Pinpoint the cell where the given text exists, returning its [X, Y] midpoint coordinate. 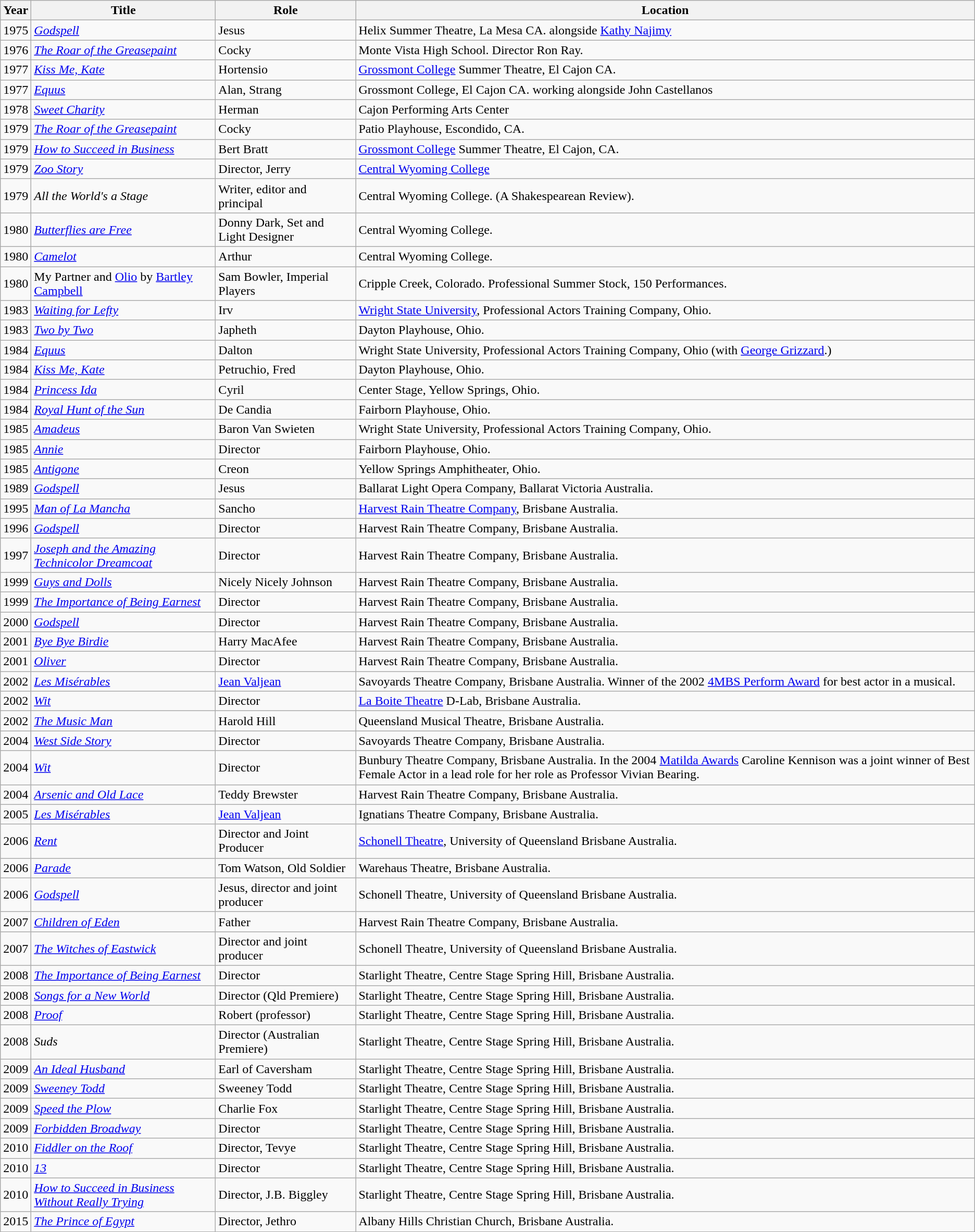
1997 [16, 555]
Teddy Brewster [285, 794]
How to Succeed in Business Without Really Trying [123, 1195]
Oliver [123, 662]
Harry MacAfee [285, 642]
Savoyards Theatre Company, Brisbane Australia. Winner of the 2002 4MBS Perform Award for best actor in a musical. [665, 681]
Nicely Nicely Johnson [285, 582]
West Side Story [123, 741]
Savoyards Theatre Company, Brisbane Australia. [665, 741]
Robert (professor) [285, 1015]
2000 [16, 621]
Waiting for Lefty [123, 310]
Year [16, 10]
De Candia [285, 409]
Cyril [285, 390]
Director (Qld Premiere) [285, 995]
Songs for a New World [123, 995]
Irv [285, 310]
Role [285, 10]
Earl of Caversham [285, 1069]
La Boite Theatre D-Lab, Brisbane Australia. [665, 701]
Guys and Dolls [123, 582]
Father [285, 922]
Zoo Story [123, 169]
The Witches of Eastwick [123, 948]
My Partner and Olio by Bartley Campbell [123, 283]
Queensland Musical Theatre, Brisbane Australia. [665, 721]
1976 [16, 50]
Wright State University, Professional Actors Training Company, Ohio (with George Grizzard.) [665, 350]
Title [123, 10]
Bert Bratt [285, 149]
Cripple Creek, Colorado. Professional Summer Stock, 150 Performances. [665, 283]
Tom Watson, Old Soldier [285, 868]
Yellow Springs Amphitheater, Ohio. [665, 469]
1989 [16, 489]
Japheth [285, 330]
Children of Eden [123, 922]
Central Wyoming College. (A Shakespearean Review). [665, 196]
Helix Summer Theatre, La Mesa CA. alongside Kathy Najimy [665, 30]
Sweet Charity [123, 109]
1996 [16, 528]
Patio Playhouse, Escondido, CA. [665, 129]
Proof [123, 1015]
All the World's a Stage [123, 196]
Albany Hills Christian Church, Brisbane Australia. [665, 1222]
2005 [16, 814]
Grossmont College Summer Theatre, El Cajon, CA. [665, 149]
Sam Bowler, Imperial Players [285, 283]
Center Stage, Yellow Springs, Ohio. [665, 390]
2015 [16, 1222]
Cajon Performing Arts Center [665, 109]
Joseph and the Amazing Technicolor Dreamcoat [123, 555]
Camelot [123, 256]
Suds [123, 1042]
Alan, Strang [285, 90]
Speed the Plow [123, 1109]
1978 [16, 109]
Baron Van Swieten [285, 429]
Two by Two [123, 330]
Petruchio, Fred [285, 370]
Herman [285, 109]
Warehaus Theatre, Brisbane Australia. [665, 868]
An Ideal Husband [123, 1069]
Director and joint producer [285, 948]
Central Wyoming College [665, 169]
Location [665, 10]
Bye Bye Birdie [123, 642]
Amadeus [123, 429]
13 [123, 1168]
Butterflies are Free [123, 229]
Grossmont College, El Cajon CA. working alongside John Castellanos [665, 90]
The Prince of Egypt [123, 1222]
Jesus, director and joint producer [285, 895]
Annie [123, 449]
How to Succeed in Business [123, 149]
Antigone [123, 469]
Hortensio [285, 70]
Writer, editor and principal [285, 196]
The Music Man [123, 721]
Director, Tevye [285, 1148]
Monte Vista High School. Director Ron Ray. [665, 50]
Donny Dark, Set and Light Designer [285, 229]
Fiddler on the Roof [123, 1148]
Princess Ida [123, 390]
1995 [16, 508]
1975 [16, 30]
Arthur [285, 256]
Director, Jerry [285, 169]
Royal Hunt of the Sun [123, 409]
Ignatians Theatre Company, Brisbane Australia. [665, 814]
Creon [285, 469]
Man of La Mancha [123, 508]
Dalton [285, 350]
Forbidden Broadway [123, 1128]
Harold Hill [285, 721]
Arsenic and Old Lace [123, 794]
Director (Australian Premiere) [285, 1042]
Parade [123, 868]
Director, J.B. Biggley [285, 1195]
Ballarat Light Opera Company, Ballarat Victoria Australia. [665, 489]
Director, Jethro [285, 1222]
Sancho [285, 508]
Charlie Fox [285, 1109]
Director and Joint Producer [285, 841]
Grossmont College Summer Theatre, El Cajon CA. [665, 70]
Rent [123, 841]
